Scan for the cell matching the given text and deliver its [x, y] coordinate at center. 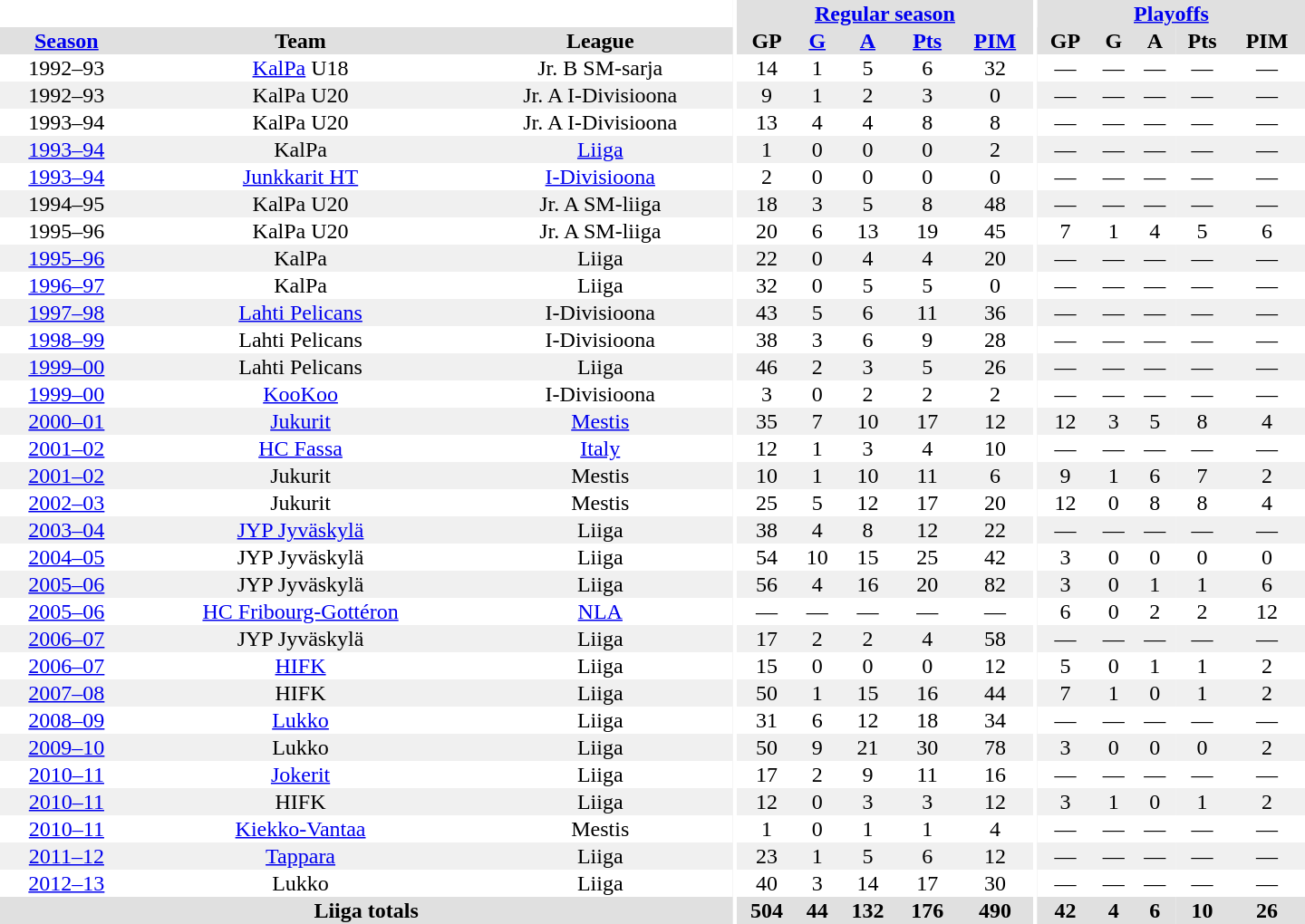
132 [867, 910]
Regular season [884, 14]
56 [767, 584]
1994–95 [67, 204]
490 [995, 910]
KooKoo [301, 394]
Season [67, 41]
46 [767, 367]
HC Fassa [301, 448]
23 [767, 856]
Jokerit [301, 775]
NLA [600, 611]
43 [767, 313]
54 [767, 557]
1997–98 [67, 313]
58 [995, 639]
2007–08 [67, 693]
2004–05 [67, 557]
2009–10 [67, 747]
2012–13 [67, 883]
34 [995, 720]
Italy [600, 448]
League [600, 41]
28 [995, 340]
2011–12 [67, 856]
35 [767, 421]
82 [995, 584]
78 [995, 747]
31 [767, 720]
Playoffs [1171, 14]
Kiekko-Vantaa [301, 829]
HC Fribourg-Gottéron [301, 611]
Tappara [301, 856]
36 [995, 313]
21 [867, 747]
1998–99 [67, 340]
504 [767, 910]
2002–03 [67, 503]
2000–01 [67, 421]
2008–09 [67, 720]
2003–04 [67, 530]
Jr. B SM-sarja [600, 68]
Junkkarit HT [301, 177]
48 [995, 204]
19 [927, 231]
Liiga totals [366, 910]
45 [995, 231]
176 [927, 910]
40 [767, 883]
Team [301, 41]
1996–97 [67, 285]
KalPa U18 [301, 68]
